From the cell containing the given text, extract its center point as (x, y) coordinate. 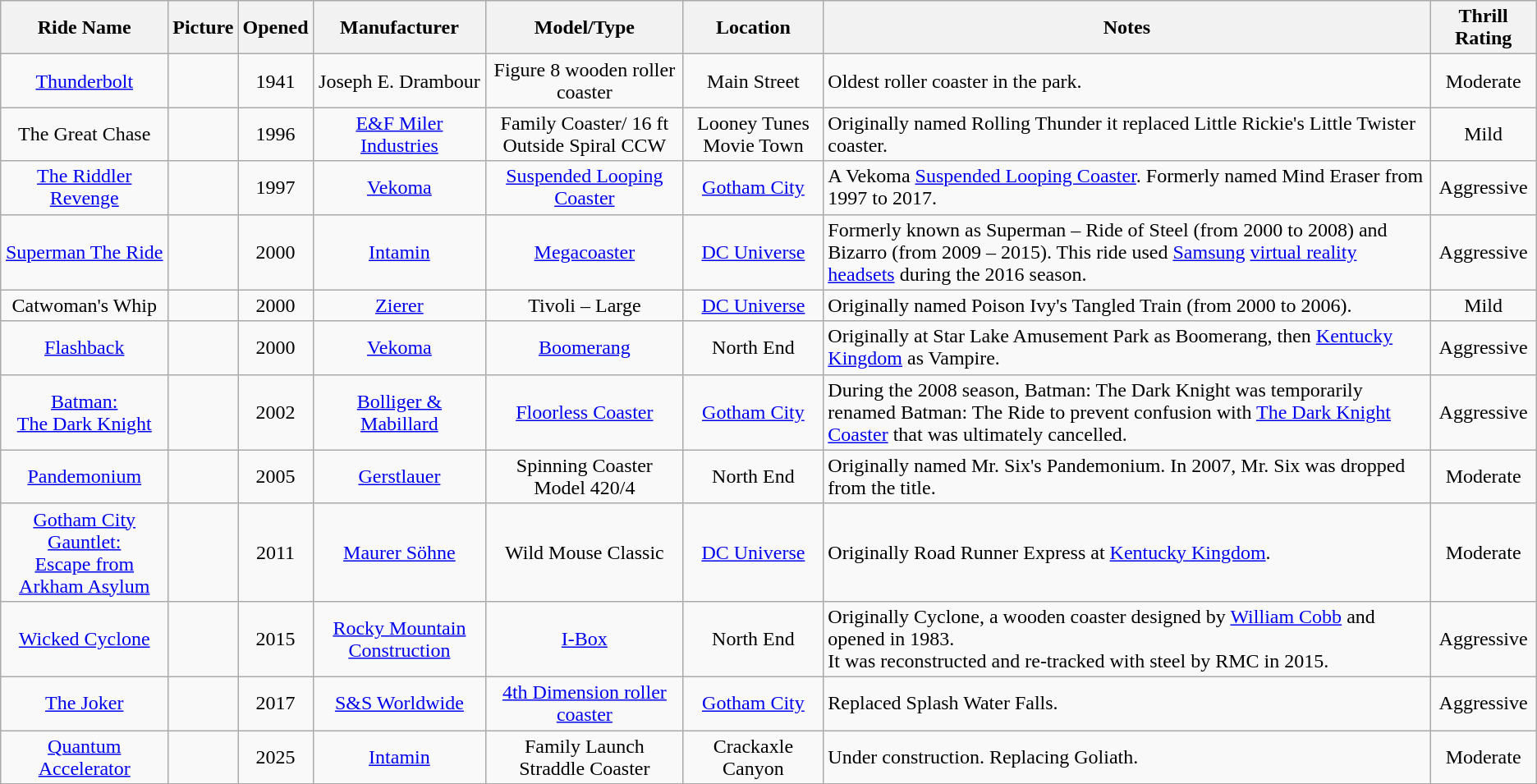
Catwoman's Whip (85, 305)
The Joker (85, 703)
Family Coaster/ 16 ft Outside Spiral CCW (585, 135)
1941 (276, 80)
The Great Chase (85, 135)
Joseph E. Drambour (399, 80)
S&S Worldwide (399, 703)
Originally named Rolling Thunder it replaced Little Rickie's Little Twister coaster. (1126, 135)
1997 (276, 187)
2015 (276, 639)
I-Box (585, 639)
Flashback (85, 348)
A Vekoma Suspended Looping Coaster. Formerly named Mind Eraser from 1997 to 2017. (1126, 187)
Originally named Poison Ivy's Tangled Train (from 2000 to 2006). (1126, 305)
Originally at Star Lake Amusement Park as Boomerang, then Kentucky Kingdom as Vampire. (1126, 348)
Figure 8 wooden roller coaster (585, 80)
Originally Cyclone, a wooden coaster designed by William Cobb and opened in 1983. It was reconstructed and re-tracked with steel by RMC in 2015. (1126, 639)
Gerstlauer (399, 476)
Oldest roller coaster in the park. (1126, 80)
4th Dimension roller coaster (585, 703)
Ride Name (85, 28)
Rocky Mountain Construction (399, 639)
Looney Tunes Movie Town (754, 135)
Wicked Cyclone (85, 639)
Thrill Rating (1483, 28)
Megacoaster (585, 252)
Wild Mouse Classic (585, 552)
Notes (1126, 28)
Family Launch Straddle Coaster (585, 757)
Superman The Ride (85, 252)
Opened (276, 28)
2002 (276, 412)
Main Street (754, 80)
Batman:The Dark Knight (85, 412)
Spinning Coaster Model 420/4 (585, 476)
Gotham City Gauntlet:Escape from Arkham Asylum (85, 552)
Suspended Looping Coaster (585, 187)
The Riddler Revenge (85, 187)
Under construction. Replacing Goliath. (1126, 757)
Manufacturer (399, 28)
Replaced Splash Water Falls. (1126, 703)
2017 (276, 703)
Zierer (399, 305)
2025 (276, 757)
Picture (204, 28)
Originally named Mr. Six's Pandemonium. In 2007, Mr. Six was dropped from the title. (1126, 476)
Thunderbolt (85, 80)
Location (754, 28)
Maurer Söhne (399, 552)
Pandemonium (85, 476)
Quantum Accelerator (85, 757)
Floorless Coaster (585, 412)
Originally Road Runner Express at Kentucky Kingdom. (1126, 552)
2005 (276, 476)
Crackaxle Canyon (754, 757)
2011 (276, 552)
E&F Miler Industries (399, 135)
1996 (276, 135)
Tivoli – Large (585, 305)
Model/Type (585, 28)
Bolliger & Mabillard (399, 412)
Boomerang (585, 348)
